Output the (x, y) coordinate of the center of the cell containing the given text.  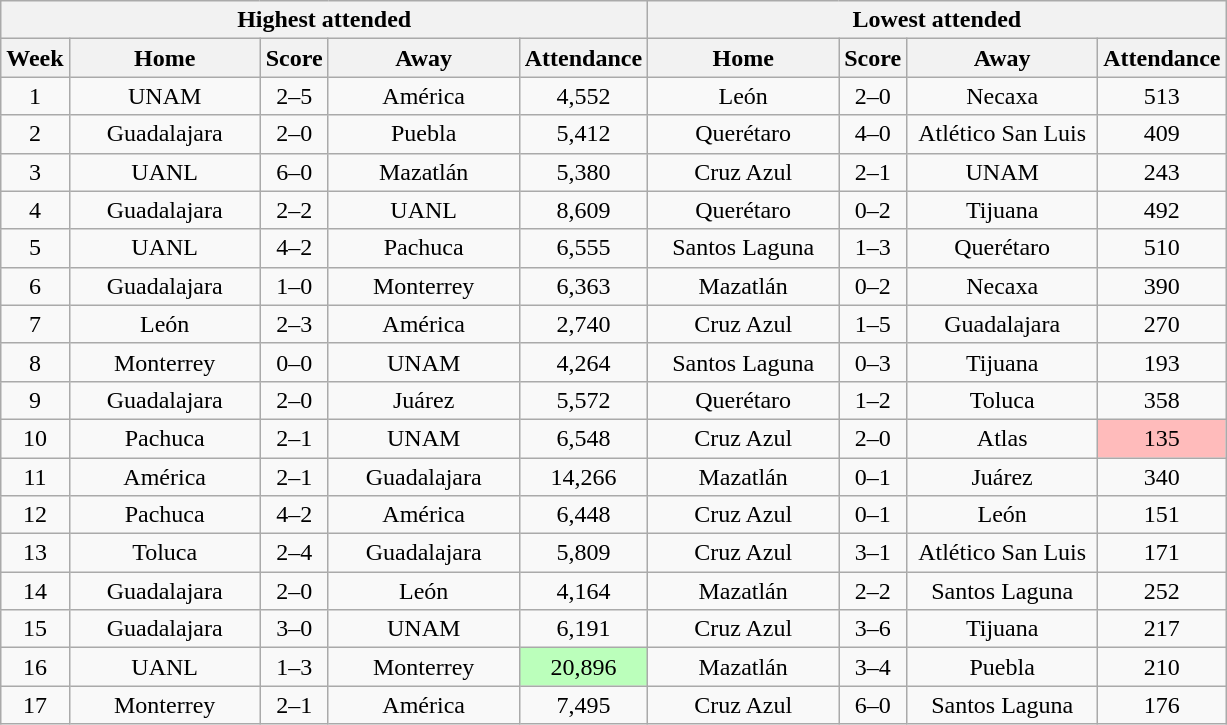
6,363 (583, 286)
2,740 (583, 324)
13 (35, 553)
6,191 (583, 629)
12 (35, 515)
16 (35, 667)
193 (1162, 362)
15 (35, 629)
6 (35, 286)
1 (35, 96)
358 (1162, 400)
8 (35, 362)
1–2 (873, 400)
513 (1162, 96)
176 (1162, 705)
Week (35, 58)
5,572 (583, 400)
17 (35, 705)
4,164 (583, 591)
4,552 (583, 96)
151 (1162, 515)
409 (1162, 134)
10 (35, 438)
6,555 (583, 248)
6,548 (583, 438)
243 (1162, 172)
1–0 (294, 286)
0–0 (294, 362)
2–5 (294, 96)
4 (35, 210)
2 (35, 134)
492 (1162, 210)
5,809 (583, 553)
1–5 (873, 324)
217 (1162, 629)
Highest attended (324, 20)
210 (1162, 667)
4–0 (873, 134)
11 (35, 477)
3 (35, 172)
8,609 (583, 210)
2–3 (294, 324)
2–4 (294, 553)
5 (35, 248)
Lowest attended (937, 20)
14,266 (583, 477)
5,412 (583, 134)
3–1 (873, 553)
270 (1162, 324)
3–6 (873, 629)
3–0 (294, 629)
390 (1162, 286)
14 (35, 591)
135 (1162, 438)
510 (1162, 248)
7 (35, 324)
252 (1162, 591)
5,380 (583, 172)
20,896 (583, 667)
6,448 (583, 515)
7,495 (583, 705)
171 (1162, 553)
3–4 (873, 667)
Atlas (1002, 438)
340 (1162, 477)
0–3 (873, 362)
4,264 (583, 362)
9 (35, 400)
